Determine the [X, Y] coordinate at the center of the cell enclosing the given text.  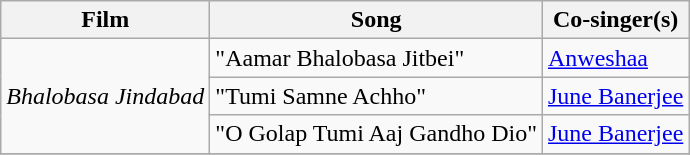
"O Golap Tumi Aaj Gandho Dio" [376, 134]
Song [376, 20]
Anweshaa [615, 58]
"Tumi Samne Achho" [376, 96]
Bhalobasa Jindabad [106, 96]
"Aamar Bhalobasa Jitbei" [376, 58]
Co-singer(s) [615, 20]
Film [106, 20]
